For the text-containing cell, return its midpoint in [x, y] coordinate format. 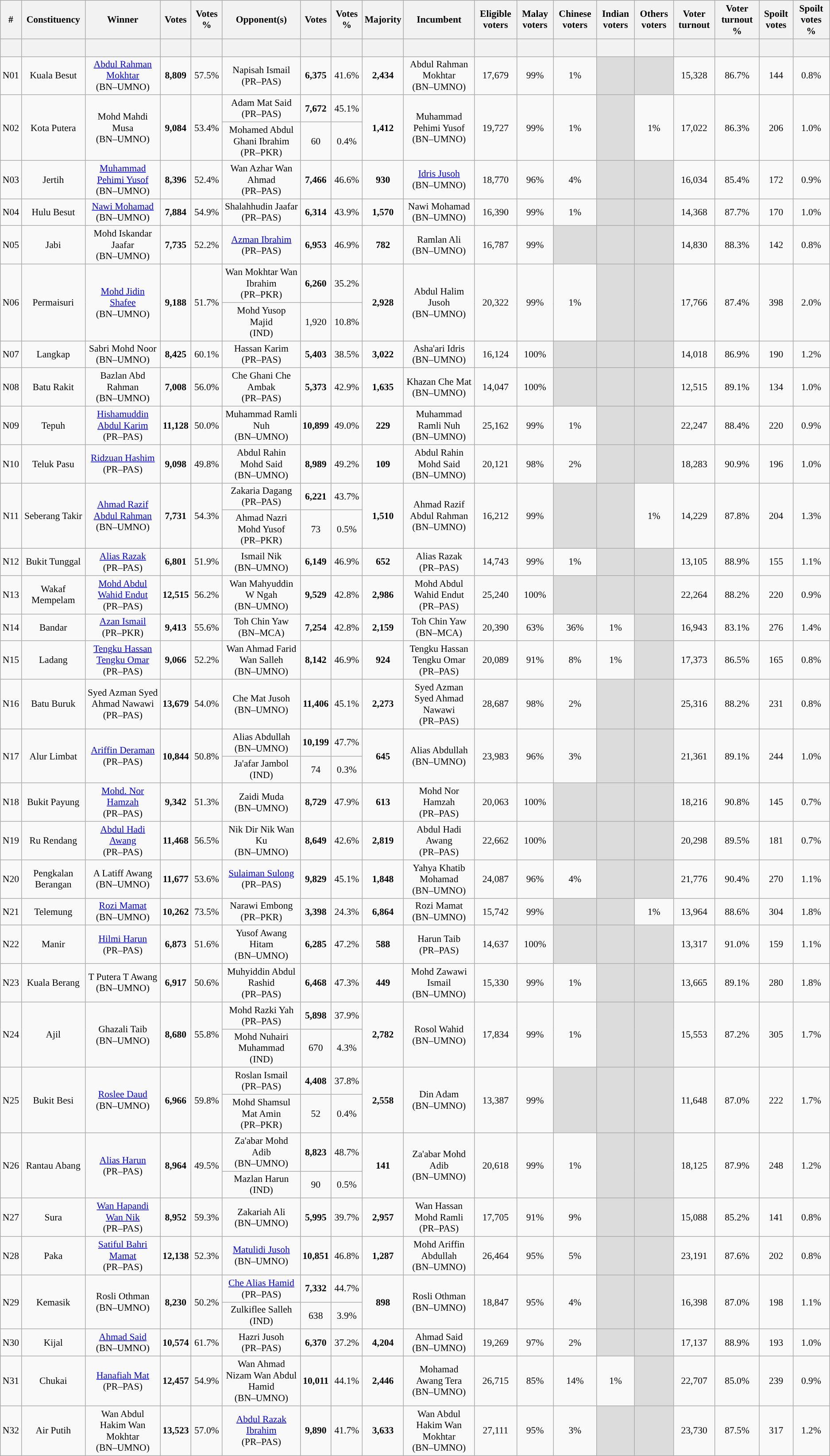
51.6% [207, 945]
7,332 [316, 1289]
Opponent(s) [261, 19]
924 [383, 661]
Mohd Shamsul Mat Amin(PR–PKR) [261, 1114]
17,137 [694, 1343]
Mohd Nuhairi Muhammad(IND) [261, 1049]
Che Ghani Che Ambak(PR–PAS) [261, 387]
55.8% [207, 1035]
18,847 [496, 1302]
Roslee Daud(BN–UMNO) [123, 1100]
47.3% [347, 983]
Indian voters [616, 19]
Yahya Khatib Mohamad(BN–UMNO) [439, 879]
222 [776, 1100]
Wan Hapandi Wan Nik(PR–PAS) [123, 1218]
276 [776, 627]
87.7% [737, 213]
N24 [11, 1035]
Abdul Hadi Awang(PR–PAS) [123, 840]
N10 [11, 464]
Napisah Ismail(PR–PAS) [261, 76]
Kuala Berang [53, 983]
Zulkiflee Salleh(IND) [261, 1315]
Azman Ibrahim(PR–PAS) [261, 245]
204 [776, 516]
37.9% [347, 1016]
56.2% [207, 595]
449 [383, 983]
6,260 [316, 283]
N09 [11, 426]
N17 [11, 756]
19,727 [496, 128]
8,989 [316, 464]
50.2% [207, 1302]
109 [383, 464]
16,390 [496, 213]
10.8% [347, 321]
239 [776, 1381]
Manir [53, 945]
18,283 [694, 464]
4,204 [383, 1343]
Narawi Embong(PR–PKR) [261, 911]
97% [535, 1343]
13,523 [175, 1431]
Batu Buruk [53, 704]
38.5% [347, 354]
25,316 [694, 704]
12,138 [175, 1256]
22,662 [496, 840]
Mohd. Nor Hamzah(PR–PAS) [123, 802]
Roslan Ismail(PR–PAS) [261, 1081]
181 [776, 840]
Zaidi Muda(BN–UMNO) [261, 802]
14,743 [496, 562]
90.8% [737, 802]
Nik Dir Nik Wan Ku(BN–UMNO) [261, 840]
47.2% [347, 945]
Sulaiman Sulong(PR–PAS) [261, 879]
N16 [11, 704]
670 [316, 1049]
86.3% [737, 128]
Khazan Che Mat(BN–UMNO) [439, 387]
11,406 [316, 704]
86.9% [737, 354]
10,844 [175, 756]
Asha'ari Idris(BN–UMNO) [439, 354]
4.3% [347, 1049]
N05 [11, 245]
8,230 [175, 1302]
36% [575, 627]
Mohamed Abdul Ghani Ibrahim(PR–PKR) [261, 142]
134 [776, 387]
5,373 [316, 387]
Constituency [53, 19]
7,735 [175, 245]
N15 [11, 661]
9,529 [316, 595]
37.8% [347, 1081]
54.3% [207, 516]
25,162 [496, 426]
Chinese voters [575, 19]
26,715 [496, 1381]
19,269 [496, 1343]
39.7% [347, 1218]
Mohd Zawawi Ismail(BN–UMNO) [439, 983]
Rosli Othman(BN–UMNO) [123, 1302]
6,375 [316, 76]
Paka [53, 1256]
317 [776, 1431]
11,468 [175, 840]
Ismail Nik(BN–UMNO) [261, 562]
270 [776, 879]
87.9% [737, 1166]
N21 [11, 911]
Ajil [53, 1035]
248 [776, 1166]
86.5% [737, 661]
Abdul Hadi Awang (PR–PAS) [439, 840]
15,742 [496, 911]
398 [776, 303]
2,782 [383, 1035]
190 [776, 354]
155 [776, 562]
Wan Ahmad Farid Wan Salleh(BN–UMNO) [261, 661]
Ramlan Ali(BN–UMNO) [439, 245]
14,018 [694, 354]
17,373 [694, 661]
Rosli Othman (BN–UMNO) [439, 1302]
Incumbent [439, 19]
930 [383, 180]
Yusof Awang Hitam(BN–UMNO) [261, 945]
Mohd Razki Yah(PR–PAS) [261, 1016]
8,964 [175, 1166]
Mohd Jidin Shafee(BN–UMNO) [123, 303]
638 [316, 1315]
Kota Putera [53, 128]
1,412 [383, 128]
Rantau Abang [53, 1166]
47.9% [347, 802]
1,570 [383, 213]
Jertih [53, 180]
T Putera T Awang(BN–UMNO) [123, 983]
49.2% [347, 464]
Wan Azhar Wan Ahmad(PR–PAS) [261, 180]
3.9% [347, 1315]
N13 [11, 595]
2,446 [383, 1381]
16,787 [496, 245]
57.5% [207, 76]
8,425 [175, 354]
10,199 [316, 742]
588 [383, 945]
N02 [11, 128]
Alur Limbat [53, 756]
Bukit Payung [53, 802]
8,952 [175, 1218]
5,403 [316, 354]
Ladang [53, 661]
17,705 [496, 1218]
10,574 [175, 1343]
23,191 [694, 1256]
6,801 [175, 562]
613 [383, 802]
7,731 [175, 516]
Mohd Mahdi Musa(BN–UMNO) [123, 128]
Kuala Besut [53, 76]
25,240 [496, 595]
51.3% [207, 802]
85.4% [737, 180]
50.0% [207, 426]
26,464 [496, 1256]
49.0% [347, 426]
83.1% [737, 627]
2.0% [811, 303]
17,766 [694, 303]
44.1% [347, 1381]
Rosol Wahid(BN–UMNO) [439, 1035]
6,966 [175, 1100]
37.2% [347, 1343]
Mohd Ariffin Abdullah(BN–UMNO) [439, 1256]
N31 [11, 1381]
14,047 [496, 387]
Seberang Takir [53, 516]
Spoilt votes % [811, 19]
1,848 [383, 879]
1,635 [383, 387]
9% [575, 1218]
15,553 [694, 1035]
59.3% [207, 1218]
41.6% [347, 76]
48.7% [347, 1152]
15,088 [694, 1218]
49.5% [207, 1166]
8,396 [175, 180]
41.7% [347, 1431]
18,770 [496, 180]
42.9% [347, 387]
782 [383, 245]
Idris Jusoh(BN–UMNO) [439, 180]
280 [776, 983]
13,679 [175, 704]
87.2% [737, 1035]
14,830 [694, 245]
198 [776, 1302]
Hassan Karim(PR–PAS) [261, 354]
11,128 [175, 426]
22,264 [694, 595]
85% [535, 1381]
17,834 [496, 1035]
2,273 [383, 704]
N18 [11, 802]
N30 [11, 1343]
Mohd Yusop Majid(IND) [261, 321]
22,707 [694, 1381]
16,212 [496, 516]
27,111 [496, 1431]
Matulidi Jusoh(BN–UMNO) [261, 1256]
3,398 [316, 911]
231 [776, 704]
Mohd Nor Hamzah(PR–PAS) [439, 802]
6,917 [175, 983]
63% [535, 627]
24.3% [347, 911]
57.0% [207, 1431]
73 [316, 530]
85.2% [737, 1218]
Chukai [53, 1381]
11,677 [175, 879]
3,022 [383, 354]
9,098 [175, 464]
Malay voters [535, 19]
N08 [11, 387]
1.4% [811, 627]
50.8% [207, 756]
Wan Ahmad Nizam Wan Abdul Hamid(BN–UMNO) [261, 1381]
193 [776, 1343]
21,361 [694, 756]
9,084 [175, 128]
9,890 [316, 1431]
20,298 [694, 840]
52 [316, 1114]
Wakaf Mempelam [53, 595]
Bukit Tunggal [53, 562]
20,322 [496, 303]
89.5% [737, 840]
Shalahhudin Jaafar(PR–PAS) [261, 213]
A Latiff Awang(BN–UMNO) [123, 879]
304 [776, 911]
86.7% [737, 76]
90.4% [737, 879]
Teluk Pasu [53, 464]
N29 [11, 1302]
N28 [11, 1256]
N32 [11, 1431]
Bazlan Abd Rahman(BN–UMNO) [123, 387]
2,957 [383, 1218]
60 [316, 142]
Langkap [53, 354]
2,986 [383, 595]
Ghazali Taib(BN–UMNO) [123, 1035]
Batu Rakit [53, 387]
8,729 [316, 802]
9,066 [175, 661]
Others voters [654, 19]
N06 [11, 303]
Che Mat Jusoh(BN–UMNO) [261, 704]
17,679 [496, 76]
898 [383, 1302]
0.3% [347, 770]
12,457 [175, 1381]
Wan Mahyuddin W Ngah(BN–UMNO) [261, 595]
73.5% [207, 911]
14,368 [694, 213]
42.6% [347, 840]
20,390 [496, 627]
7,008 [175, 387]
Sura [53, 1218]
N12 [11, 562]
87.4% [737, 303]
6,314 [316, 213]
159 [776, 945]
N04 [11, 213]
18,125 [694, 1166]
20,618 [496, 1166]
N03 [11, 180]
Permaisuri [53, 303]
6,149 [316, 562]
1,920 [316, 321]
202 [776, 1256]
16,124 [496, 354]
8,823 [316, 1152]
1.3% [811, 516]
20,089 [496, 661]
Air Putih [53, 1431]
8% [575, 661]
44.7% [347, 1289]
13,105 [694, 562]
10,262 [175, 911]
N19 [11, 840]
60.1% [207, 354]
2,558 [383, 1100]
9,413 [175, 627]
24,087 [496, 879]
52.4% [207, 180]
61.7% [207, 1343]
Ridzuan Hashim(PR–PAS) [123, 464]
21,776 [694, 879]
2,159 [383, 627]
23,983 [496, 756]
Kemasik [53, 1302]
13,964 [694, 911]
8,142 [316, 661]
87.6% [737, 1256]
53.4% [207, 128]
N11 [11, 516]
88.3% [737, 245]
4,408 [316, 1081]
46.6% [347, 180]
Voter turnout [694, 19]
229 [383, 426]
13,387 [496, 1100]
Ariffin Deraman(PR–PAS) [123, 756]
1,287 [383, 1256]
Zakariah Ali(BN–UMNO) [261, 1218]
Voter turnout % [737, 19]
Jabi [53, 245]
10,851 [316, 1256]
6,285 [316, 945]
8,649 [316, 840]
59.8% [207, 1100]
Wan Mokhtar Wan Ibrahim(PR–PKR) [261, 283]
8,809 [175, 76]
47.7% [347, 742]
Winner [123, 19]
142 [776, 245]
Muhyiddin Abdul Rashid(PR–PAS) [261, 983]
Hanafiah Mat(PR–PAS) [123, 1381]
87.5% [737, 1431]
Adam Mat Said(PR–PAS) [261, 109]
9,188 [175, 303]
7,466 [316, 180]
244 [776, 756]
9,342 [175, 802]
Ahmad Nazri Mohd Yusof(PR–PKR) [261, 530]
50.6% [207, 983]
6,864 [383, 911]
Mohd Iskandar Jaafar(BN–UMNO) [123, 245]
43.7% [347, 497]
74 [316, 770]
Mohamad Awang Tera(BN–UMNO) [439, 1381]
Bandar [53, 627]
652 [383, 562]
N07 [11, 354]
20,121 [496, 464]
5,995 [316, 1218]
17,022 [694, 128]
Mazlan Harun(IND) [261, 1185]
305 [776, 1035]
Majority [383, 19]
16,034 [694, 180]
53.6% [207, 879]
14% [575, 1381]
Alias Harun(PR–PAS) [123, 1166]
196 [776, 464]
23,730 [694, 1431]
5% [575, 1256]
52.3% [207, 1256]
18,216 [694, 802]
N27 [11, 1218]
51.9% [207, 562]
N22 [11, 945]
88.4% [737, 426]
Wan Hassan Mohd Ramli(PR–PAS) [439, 1218]
Hishamuddin Abdul Karim(PR–PAS) [123, 426]
56.0% [207, 387]
49.8% [207, 464]
N14 [11, 627]
2,819 [383, 840]
172 [776, 180]
2,434 [383, 76]
91.0% [737, 945]
# [11, 19]
206 [776, 128]
15,330 [496, 983]
6,221 [316, 497]
Bukit Besi [53, 1100]
Zakaria Dagang(PR–PAS) [261, 497]
Hulu Besut [53, 213]
Satiful Bahri Mamat(PR–PAS) [123, 1256]
51.7% [207, 303]
14,637 [496, 945]
Hazri Jusoh(PR–PAS) [261, 1343]
88.6% [737, 911]
16,943 [694, 627]
22,247 [694, 426]
2,928 [383, 303]
165 [776, 661]
43.9% [347, 213]
N26 [11, 1166]
Kijal [53, 1343]
Spoilt votes [776, 19]
16,398 [694, 1302]
10,011 [316, 1381]
56.5% [207, 840]
13,665 [694, 983]
Hilmi Harun(PR–PAS) [123, 945]
Pengkalan Berangan [53, 879]
Tepuh [53, 426]
6,953 [316, 245]
N01 [11, 76]
Ja'afar Jambol(IND) [261, 770]
170 [776, 213]
6,370 [316, 1343]
Telemung [53, 911]
N23 [11, 983]
Che Alias Hamid(PR–PAS) [261, 1289]
6,873 [175, 945]
145 [776, 802]
14,229 [694, 516]
Ru Rendang [53, 840]
35.2% [347, 283]
3,633 [383, 1431]
46.8% [347, 1256]
7,254 [316, 627]
Sabri Mohd Noor(BN–UMNO) [123, 354]
N25 [11, 1100]
Azan Ismail(PR–PKR) [123, 627]
90 [316, 1185]
28,687 [496, 704]
55.6% [207, 627]
13,317 [694, 945]
90.9% [737, 464]
87.8% [737, 516]
9,829 [316, 879]
645 [383, 756]
6,468 [316, 983]
Din Adam(BN–UMNO) [439, 1100]
8,680 [175, 1035]
7,672 [316, 109]
1,510 [383, 516]
85.0% [737, 1381]
5,898 [316, 1016]
11,648 [694, 1100]
N20 [11, 879]
15,328 [694, 76]
54.0% [207, 704]
20,063 [496, 802]
Abdul Halim Jusoh (BN–UMNO) [439, 303]
Abdul Razak Ibrahim(PR–PAS) [261, 1431]
7,884 [175, 213]
Harun Taib(PR–PAS) [439, 945]
10,899 [316, 426]
Eligible voters [496, 19]
144 [776, 76]
